Identify which cell holds the provided text, then report its [x, y] central coordinate. 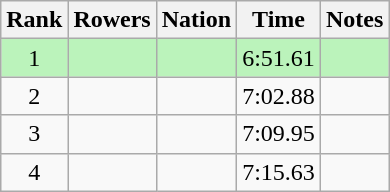
2 [34, 96]
Nation [196, 20]
Time [279, 20]
Rank [34, 20]
Notes [354, 20]
Rowers [112, 20]
4 [34, 172]
7:15.63 [279, 172]
1 [34, 58]
6:51.61 [279, 58]
7:09.95 [279, 134]
7:02.88 [279, 96]
3 [34, 134]
